Locate the cell with the specified text and output its (x, y) center coordinate. 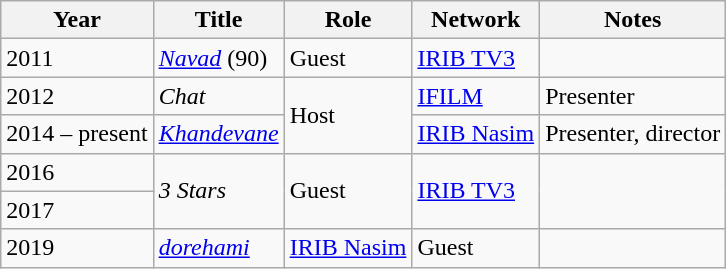
2016 (77, 172)
2019 (77, 248)
Network (476, 20)
Title (218, 20)
2011 (77, 58)
2012 (77, 96)
2017 (77, 210)
Khandevane (218, 134)
dorehami (218, 248)
Presenter (633, 96)
3 Stars (218, 191)
2014 – present (77, 134)
IFILM (476, 96)
Host (348, 115)
Presenter, director (633, 134)
Role (348, 20)
Chat (218, 96)
Notes (633, 20)
Year (77, 20)
Navad (90) (218, 58)
